Find where the given text appears and provide that cell's center as [x, y] coordinate. 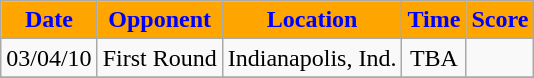
Location [312, 20]
Score [500, 20]
TBA [434, 58]
First Round [160, 58]
Indianapolis, Ind. [312, 58]
Date [49, 20]
Time [434, 20]
Opponent [160, 20]
03/04/10 [49, 58]
